Extract the (X, Y) coordinate from the center of the cell holding the provided text.  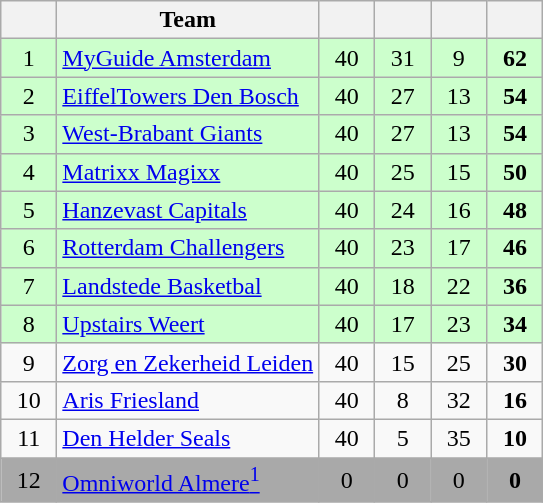
3 (29, 134)
35 (459, 438)
Upstairs Weert (188, 324)
50 (515, 172)
6 (29, 248)
48 (515, 210)
Matrixx Magixx (188, 172)
Aris Friesland (188, 400)
36 (515, 286)
Rotterdam Challengers (188, 248)
Team (188, 20)
2 (29, 96)
12 (29, 480)
West-Brabant Giants (188, 134)
32 (459, 400)
11 (29, 438)
1 (29, 58)
31 (403, 58)
46 (515, 248)
30 (515, 362)
24 (403, 210)
4 (29, 172)
Omniworld Almere1 (188, 480)
Zorg en Zekerheid Leiden (188, 362)
EiffelTowers Den Bosch (188, 96)
MyGuide Amsterdam (188, 58)
18 (403, 286)
7 (29, 286)
Den Helder Seals (188, 438)
34 (515, 324)
Landstede Basketbal (188, 286)
22 (459, 286)
62 (515, 58)
Hanzevast Capitals (188, 210)
